Detect which cell encompasses the target text, then output its (x, y) center coordinate. 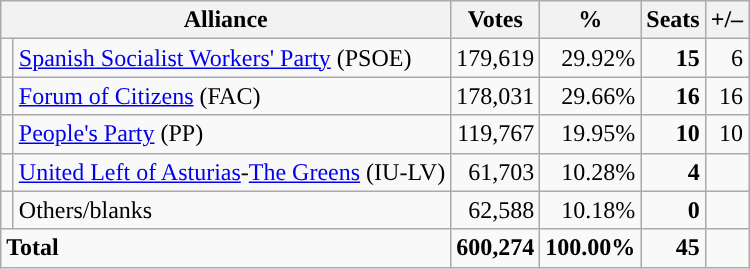
Others/blanks (232, 210)
45 (673, 248)
29.92% (590, 58)
119,767 (496, 134)
62,588 (496, 210)
600,274 (496, 248)
178,031 (496, 96)
0 (673, 210)
15 (673, 58)
Spanish Socialist Workers' Party (PSOE) (232, 58)
6 (726, 58)
61,703 (496, 172)
United Left of Asturias-The Greens (IU-LV) (232, 172)
100.00% (590, 248)
10.18% (590, 210)
Seats (673, 20)
% (590, 20)
Total (226, 248)
10.28% (590, 172)
Votes (496, 20)
Forum of Citizens (FAC) (232, 96)
+/– (726, 20)
19.95% (590, 134)
29.66% (590, 96)
4 (673, 172)
179,619 (496, 58)
Alliance (226, 20)
People's Party (PP) (232, 134)
